Detect which cell encompasses the target text, then output its (x, y) center coordinate. 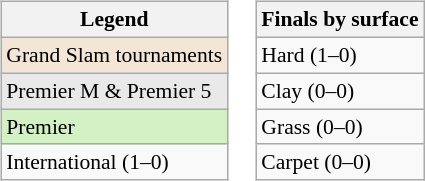
Grand Slam tournaments (114, 55)
Finals by surface (340, 20)
Carpet (0–0) (340, 162)
Hard (1–0) (340, 55)
Legend (114, 20)
Grass (0–0) (340, 127)
Premier (114, 127)
International (1–0) (114, 162)
Clay (0–0) (340, 91)
Premier M & Premier 5 (114, 91)
